Return the [X, Y] coordinate for the center point of the cell that contains the specified text.  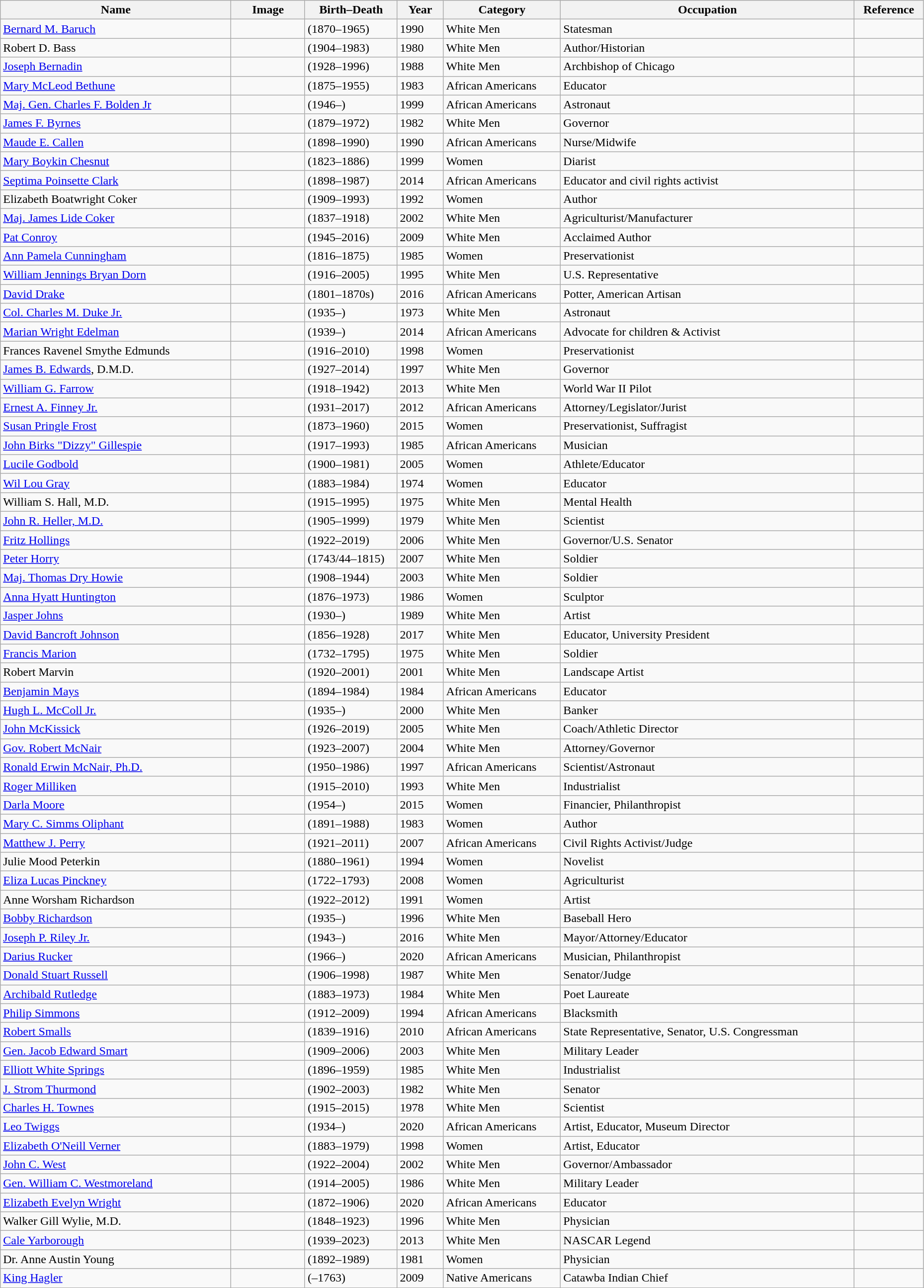
Potter, American Artisan [708, 294]
(1909–1993) [351, 199]
Gen. Jacob Edward Smart [116, 1051]
Mary McLeod Bethune [116, 86]
(1856–1928) [351, 635]
(1883–1984) [351, 483]
Maj. Thomas Dry Howie [116, 578]
Hugh L. McColl Jr. [116, 710]
Reference [889, 10]
Coach/Athletic Director [708, 729]
(1934–) [351, 1126]
Col. Charles M. Duke Jr. [116, 313]
Robert Smalls [116, 1032]
(1892–1989) [351, 1259]
Statesman [708, 29]
(1915–2015) [351, 1107]
Author/Historian [708, 48]
John Birks "Dizzy" Gillespie [116, 445]
Ernest A. Finney Jr. [116, 407]
Charles H. Townes [116, 1107]
William G. Farrow [116, 388]
Educator, University President [708, 635]
(1883–1973) [351, 994]
(1915–1995) [351, 502]
Sculptor [708, 597]
(1954–) [351, 805]
Athlete/Educator [708, 464]
(1816–1875) [351, 256]
Gov. Robert McNair [116, 748]
(1908–1944) [351, 578]
Anna Hyatt Huntington [116, 597]
Preservationist, Suffragist [708, 426]
Musician [708, 445]
Eliza Lucas Pinckney [116, 881]
Ronald Erwin McNair, Ph.D. [116, 767]
1987 [420, 975]
(1920–2001) [351, 672]
2004 [420, 748]
William S. Hall, M.D. [116, 502]
(1946–) [351, 104]
Attorney/Governor [708, 748]
2008 [420, 881]
Nurse/Midwife [708, 142]
Elizabeth Evelyn Wright [116, 1202]
2012 [420, 407]
Banker [708, 710]
(1928–1996) [351, 67]
Catawba Indian Chief [708, 1278]
Joseph Bernadin [116, 67]
1992 [420, 199]
1993 [420, 786]
Artist, Educator, Museum Director [708, 1126]
(1909–2006) [351, 1051]
(1939–2023) [351, 1240]
(1906–1998) [351, 975]
1981 [420, 1259]
2006 [420, 540]
James F. Byrnes [116, 123]
Elliott White Springs [116, 1070]
James B. Edwards, D.M.D. [116, 369]
Landscape Artist [708, 672]
World War II Pilot [708, 388]
Wil Lou Gray [116, 483]
(1922–2019) [351, 540]
Mary C. Simms Oliphant [116, 824]
1980 [420, 48]
(1912–2009) [351, 1013]
(1923–2007) [351, 748]
Francis Marion [116, 653]
Marian Wright Edelman [116, 332]
Year [420, 10]
Educator and civil rights activist [708, 180]
(1900–1981) [351, 464]
(1915–2010) [351, 786]
Novelist [708, 862]
2000 [420, 710]
J. Strom Thurmond [116, 1089]
1991 [420, 900]
Bernard M. Baruch [116, 29]
Occupation [708, 10]
(1966–) [351, 956]
(1891–1988) [351, 824]
Elizabeth Boatwright Coker [116, 199]
1974 [420, 483]
Darla Moore [116, 805]
(1931–2017) [351, 407]
2001 [420, 672]
Native Americans [502, 1278]
(1922–2012) [351, 900]
Robert Marvin [116, 672]
Matthew J. Perry [116, 843]
Attorney/Legislator/Jurist [708, 407]
Bobby Richardson [116, 919]
Gen. William C. Westmoreland [116, 1184]
Maj. Gen. Charles F. Bolden Jr [116, 104]
Archbishop of Chicago [708, 67]
1989 [420, 616]
Septima Poinsette Clark [116, 180]
(–1763) [351, 1278]
Fritz Hollings [116, 540]
(1883–1979) [351, 1145]
(1921–2011) [351, 843]
1995 [420, 275]
Lucile Godbold [116, 464]
Susan Pringle Frost [116, 426]
(1926–2019) [351, 729]
(1943–) [351, 937]
1988 [420, 67]
Image [268, 10]
(1722–1793) [351, 881]
Senator [708, 1089]
John McKissick [116, 729]
Jasper Johns [116, 616]
(1896–1959) [351, 1070]
(1880–1961) [351, 862]
(1823–1886) [351, 161]
Senator/Judge [708, 975]
Agriculturist [708, 881]
NASCAR Legend [708, 1240]
(1872–1906) [351, 1202]
1978 [420, 1107]
2017 [420, 635]
Frances Ravenel Smythe Edmunds [116, 351]
(1839–1916) [351, 1032]
Archibald Rutledge [116, 994]
Birth–Death [351, 10]
(1930–) [351, 616]
Mental Health [708, 502]
Governor/U.S. Senator [708, 540]
Maude E. Callen [116, 142]
Financier, Philanthropist [708, 805]
Joseph P. Riley Jr. [116, 937]
Acclaimed Author [708, 237]
(1916–2010) [351, 351]
(1916–2005) [351, 275]
(1914–2005) [351, 1184]
(1898–1990) [351, 142]
State Representative, Senator, U.S. Congressman [708, 1032]
Mary Boykin Chesnut [116, 161]
(1801–1870s) [351, 294]
Baseball Hero [708, 919]
Elizabeth O'Neill Verner [116, 1145]
Darius Rucker [116, 956]
(1898–1987) [351, 180]
(1939–) [351, 332]
(1732–1795) [351, 653]
Artist, Educator [708, 1145]
(1918–1942) [351, 388]
(1904–1983) [351, 48]
Pat Conroy [116, 237]
Philip Simmons [116, 1013]
(1743/44–1815) [351, 559]
King Hagler [116, 1278]
Governor/Ambassador [708, 1165]
1973 [420, 313]
(1945–2016) [351, 237]
Category [502, 10]
Diarist [708, 161]
Anne Worsham Richardson [116, 900]
(1848–1923) [351, 1221]
Poet Laureate [708, 994]
2010 [420, 1032]
Peter Horry [116, 559]
(1894–1984) [351, 691]
Ann Pamela Cunningham [116, 256]
Name [116, 10]
Civil Rights Activist/Judge [708, 843]
Maj. James Lide Coker [116, 218]
Walker Gill Wylie, M.D. [116, 1221]
Donald Stuart Russell [116, 975]
(1922–2004) [351, 1165]
(1950–1986) [351, 767]
(1927–2014) [351, 369]
Mayor/Attorney/Educator [708, 937]
(1917–1993) [351, 445]
Roger Milliken [116, 786]
Musician, Philanthropist [708, 956]
John R. Heller, M.D. [116, 521]
Agriculturist/Manufacturer [708, 218]
(1902–2003) [351, 1089]
(1870–1965) [351, 29]
Leo Twiggs [116, 1126]
Scientist/Astronaut [708, 767]
Advocate for children & Activist [708, 332]
(1905–1999) [351, 521]
(1873–1960) [351, 426]
Julie Mood Peterkin [116, 862]
William Jennings Bryan Dorn [116, 275]
(1837–1918) [351, 218]
Dr. Anne Austin Young [116, 1259]
David Bancroft Johnson [116, 635]
Robert D. Bass [116, 48]
U.S. Representative [708, 275]
Benjamin Mays [116, 691]
Cale Yarborough [116, 1240]
(1876–1973) [351, 597]
1979 [420, 521]
(1879–1972) [351, 123]
(1875–1955) [351, 86]
Blacksmith [708, 1013]
John C. West [116, 1165]
David Drake [116, 294]
